Return the [x, y] coordinate for the center point of the cell that contains the specified text.  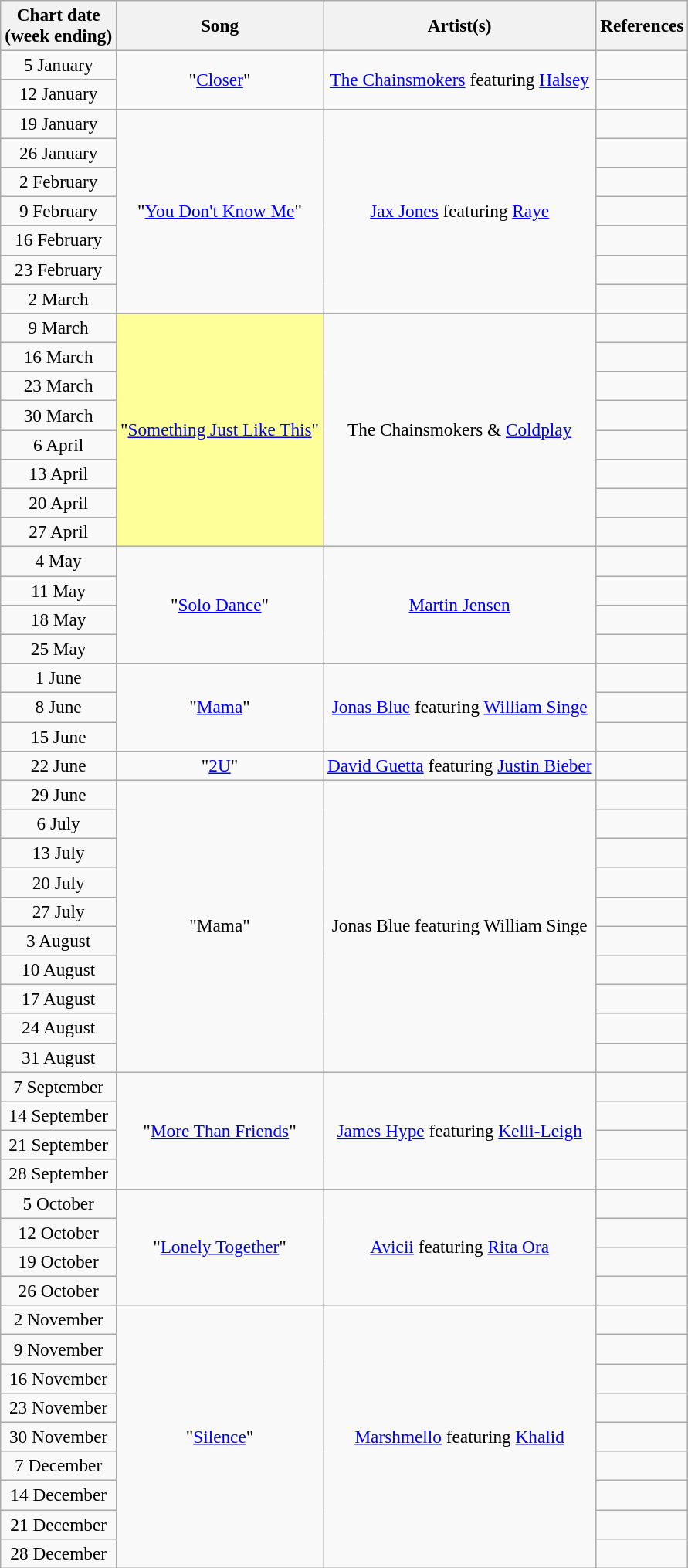
9 November [59, 1349]
David Guetta featuring Justin Bieber [459, 765]
21 September [59, 1145]
6 April [59, 444]
23 March [59, 386]
Martin Jensen [459, 604]
16 March [59, 357]
28 September [59, 1174]
18 May [59, 619]
21 December [59, 1524]
27 April [59, 532]
Jax Jones featuring Raye [459, 211]
26 October [59, 1291]
"Silence" [220, 1437]
"You Don't Know Me" [220, 211]
30 November [59, 1437]
22 June [59, 765]
15 June [59, 736]
"Closer" [220, 80]
Marshmello featuring Khalid [459, 1437]
"More Than Friends" [220, 1129]
19 October [59, 1261]
References [642, 25]
7 September [59, 1086]
9 February [59, 211]
The Chainsmokers & Coldplay [459, 429]
7 December [59, 1466]
16 November [59, 1378]
30 March [59, 415]
2 February [59, 182]
23 November [59, 1407]
17 August [59, 999]
Artist(s) [459, 25]
2 November [59, 1320]
10 August [59, 969]
13 July [59, 853]
28 December [59, 1553]
19 January [59, 124]
James Hype featuring Kelli-Leigh [459, 1129]
12 October [59, 1232]
13 April [59, 473]
The Chainsmokers featuring Halsey [459, 80]
3 August [59, 940]
6 July [59, 823]
1 June [59, 677]
14 December [59, 1495]
5 October [59, 1203]
25 May [59, 649]
4 May [59, 561]
16 February [59, 240]
8 June [59, 707]
Chart date(week ending) [59, 25]
24 August [59, 1028]
27 July [59, 911]
11 May [59, 590]
29 June [59, 795]
26 January [59, 152]
23 February [59, 270]
20 April [59, 503]
12 January [59, 94]
"Lonely Together" [220, 1247]
9 March [59, 328]
Song [220, 25]
"Something Just Like This" [220, 429]
"2U" [220, 765]
2 March [59, 298]
"Solo Dance" [220, 604]
Avicii featuring Rita Ora [459, 1247]
20 July [59, 882]
5 January [59, 65]
31 August [59, 1057]
14 September [59, 1115]
